Identify which cell holds the provided text, then report its [X, Y] central coordinate. 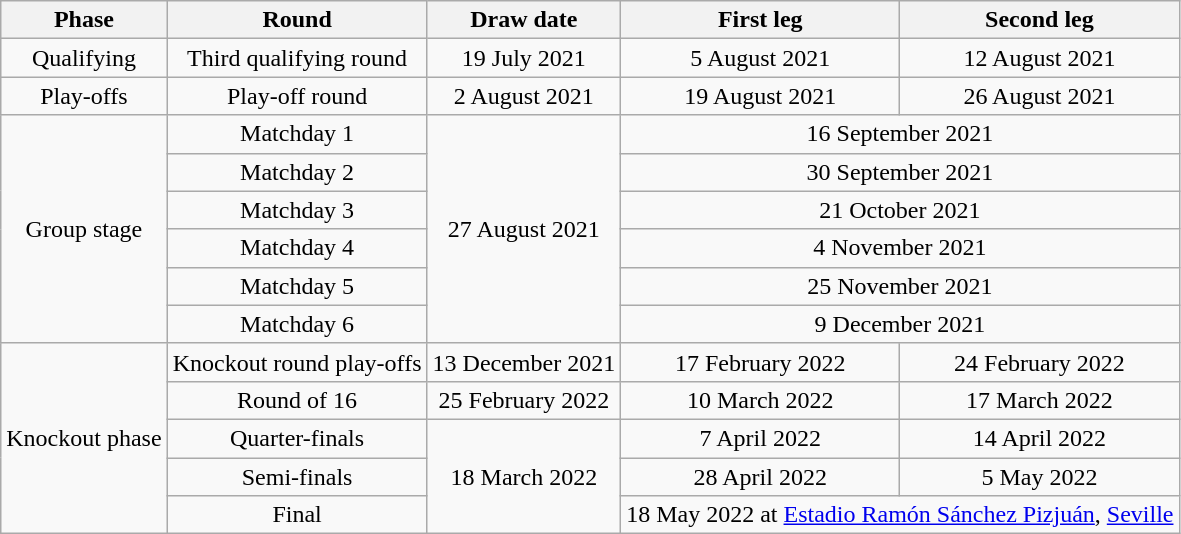
13 December 2021 [524, 362]
17 February 2022 [760, 362]
Qualifying [84, 58]
Semi-finals [297, 477]
Round of 16 [297, 400]
19 August 2021 [760, 96]
18 March 2022 [524, 476]
2 August 2021 [524, 96]
21 October 2021 [900, 210]
26 August 2021 [1040, 96]
24 February 2022 [1040, 362]
28 April 2022 [760, 477]
17 March 2022 [1040, 400]
Second leg [1040, 20]
Matchday 5 [297, 286]
Group stage [84, 229]
9 December 2021 [900, 324]
16 September 2021 [900, 134]
25 February 2022 [524, 400]
5 August 2021 [760, 58]
Round [297, 20]
Matchday 6 [297, 324]
Knockout round play-offs [297, 362]
12 August 2021 [1040, 58]
Play-off round [297, 96]
10 March 2022 [760, 400]
Third qualifying round [297, 58]
Matchday 1 [297, 134]
Final [297, 515]
7 April 2022 [760, 438]
5 May 2022 [1040, 477]
Matchday 3 [297, 210]
Play-offs [84, 96]
Matchday 2 [297, 172]
30 September 2021 [900, 172]
Matchday 4 [297, 248]
4 November 2021 [900, 248]
27 August 2021 [524, 229]
First leg [760, 20]
Phase [84, 20]
19 July 2021 [524, 58]
Quarter-finals [297, 438]
Draw date [524, 20]
14 April 2022 [1040, 438]
18 May 2022 at Estadio Ramón Sánchez Pizjuán, Seville [900, 515]
25 November 2021 [900, 286]
Knockout phase [84, 438]
